Detect which cell encompasses the target text, then output its [X, Y] center coordinate. 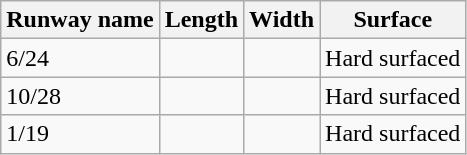
10/28 [80, 96]
1/19 [80, 134]
Surface [393, 20]
6/24 [80, 58]
Runway name [80, 20]
Width [282, 20]
Length [201, 20]
